Provide the [x, y] coordinate of the cell's center where the given text is located.  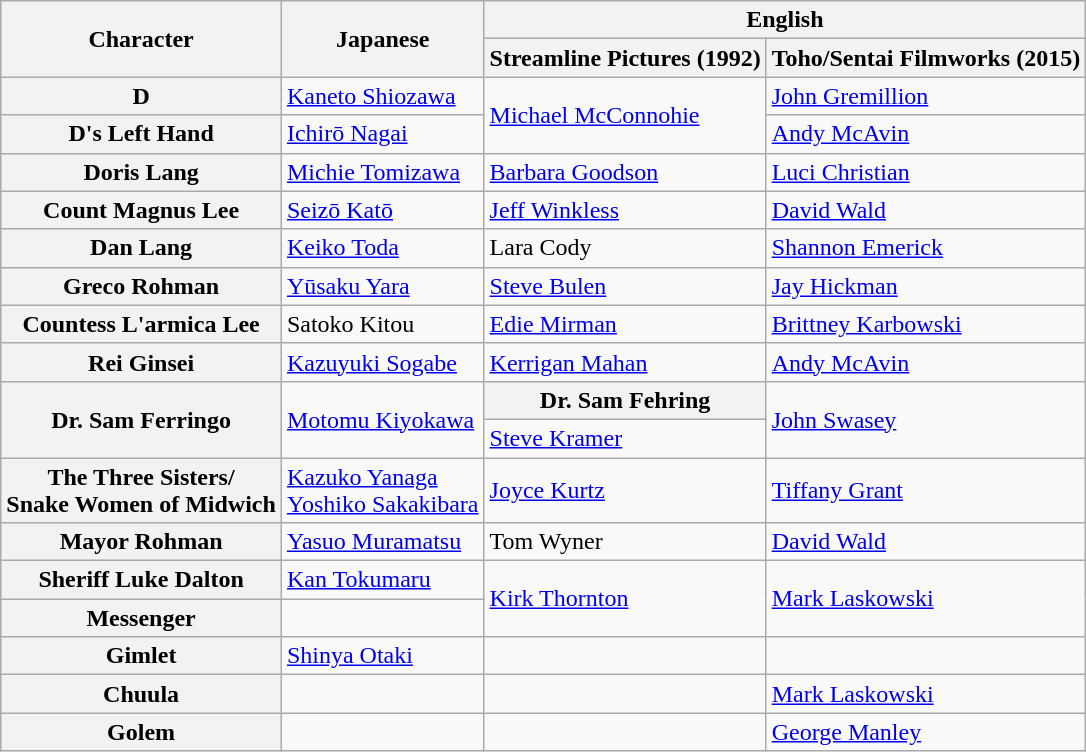
Dan Lang [142, 248]
Kan Tokumaru [382, 580]
Shinya Otaki [382, 656]
Doris Lang [142, 172]
Yasuo Muramatsu [382, 542]
Joyce Kurtz [625, 490]
Kerrigan Mahan [625, 362]
Golem [142, 732]
Japanese [382, 39]
Gimlet [142, 656]
Count Magnus Lee [142, 210]
Dr. Sam Ferringo [142, 419]
Kazuyuki Sogabe [382, 362]
Shannon Emerick [926, 248]
Keiko Toda [382, 248]
Steve Bulen [625, 286]
John Swasey [926, 419]
Kazuko YanagaYoshiko Sakakibara [382, 490]
Kaneto Shiozawa [382, 96]
Ichirō Nagai [382, 134]
John Gremillion [926, 96]
Tiffany Grant [926, 490]
Edie Mirman [625, 324]
George Manley [926, 732]
Barbara Goodson [625, 172]
The Three Sisters/Snake Women of Midwich [142, 490]
Streamline Pictures (1992) [625, 58]
Character [142, 39]
Michael McConnohie [625, 115]
Jay Hickman [926, 286]
Satoko Kitou [382, 324]
D [142, 96]
Steve Kramer [625, 438]
Lara Cody [625, 248]
Chuula [142, 694]
Mayor Rohman [142, 542]
Toho/Sentai Filmworks (2015) [926, 58]
Messenger [142, 618]
Sheriff Luke Dalton [142, 580]
Yūsaku Yara [382, 286]
Dr. Sam Fehring [625, 400]
Rei Ginsei [142, 362]
English [785, 20]
Motomu Kiyokawa [382, 419]
Luci Christian [926, 172]
D's Left Hand [142, 134]
Countess L'armica Lee [142, 324]
Tom Wyner [625, 542]
Jeff Winkless [625, 210]
Michie Tomizawa [382, 172]
Brittney Karbowski [926, 324]
Greco Rohman [142, 286]
Seizō Katō [382, 210]
Kirk Thornton [625, 599]
